Search for the cell housing the specified text and yield its (x, y) center coordinate. 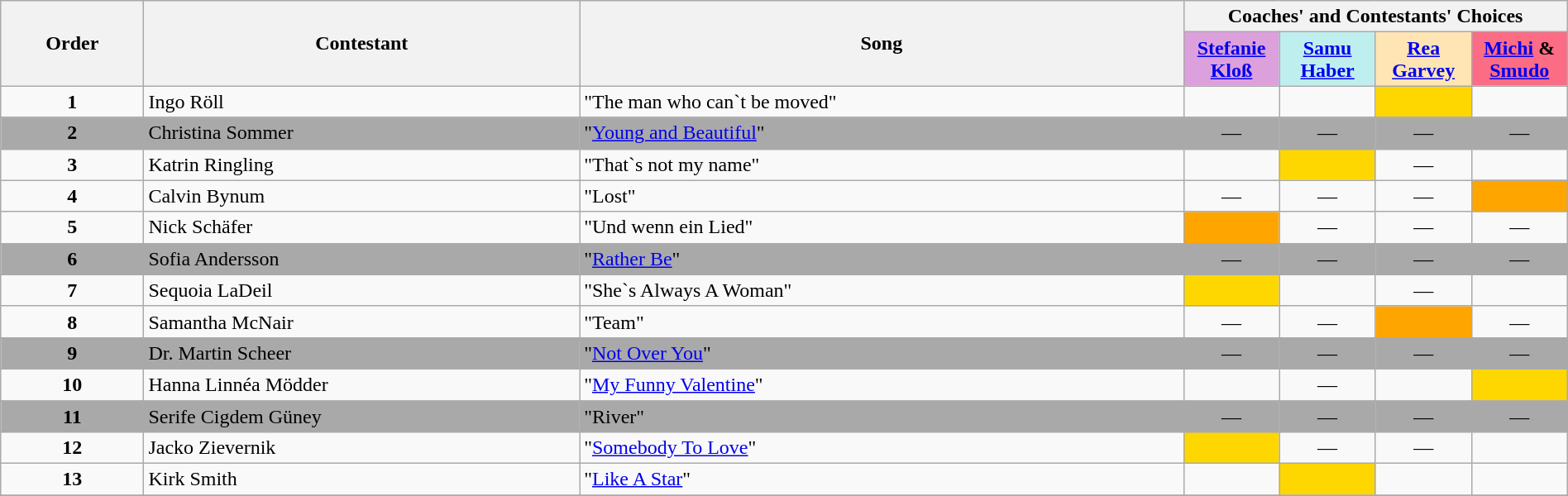
Dr. Martin Scheer (362, 353)
1 (73, 102)
7 (73, 290)
"Rather Be" (882, 259)
Michi & Smudo (1519, 60)
Order (73, 43)
Christina Sommer (362, 133)
Kirk Smith (362, 479)
"That`s not my name" (882, 165)
"Lost" (882, 196)
6 (73, 259)
10 (73, 384)
"She`s Always A Woman" (882, 290)
"Not Over You" (882, 353)
Coaches' and Contestants' Choices (1375, 17)
Jacko Zievernik (362, 448)
Calvin Bynum (362, 196)
"The man who can`t be moved" (882, 102)
8 (73, 322)
"Team" (882, 322)
Hanna Linnéa Mödder (362, 384)
Contestant (362, 43)
11 (73, 416)
9 (73, 353)
Serife Cigdem Güney (362, 416)
Rea Garvey (1423, 60)
"Young and Beautiful" (882, 133)
"My Funny Valentine" (882, 384)
Ingo Röll (362, 102)
3 (73, 165)
Nick Schäfer (362, 227)
12 (73, 448)
Katrin Ringling (362, 165)
5 (73, 227)
"Und wenn ein Lied" (882, 227)
2 (73, 133)
4 (73, 196)
"Somebody To Love" (882, 448)
Samantha McNair (362, 322)
Sequoia LaDeil (362, 290)
Samu Haber (1327, 60)
Song (882, 43)
"Like A Star" (882, 479)
Stefanie Kloß (1231, 60)
Sofia Andersson (362, 259)
13 (73, 479)
"River" (882, 416)
